Return (x, y) of the center of cell containing provided text 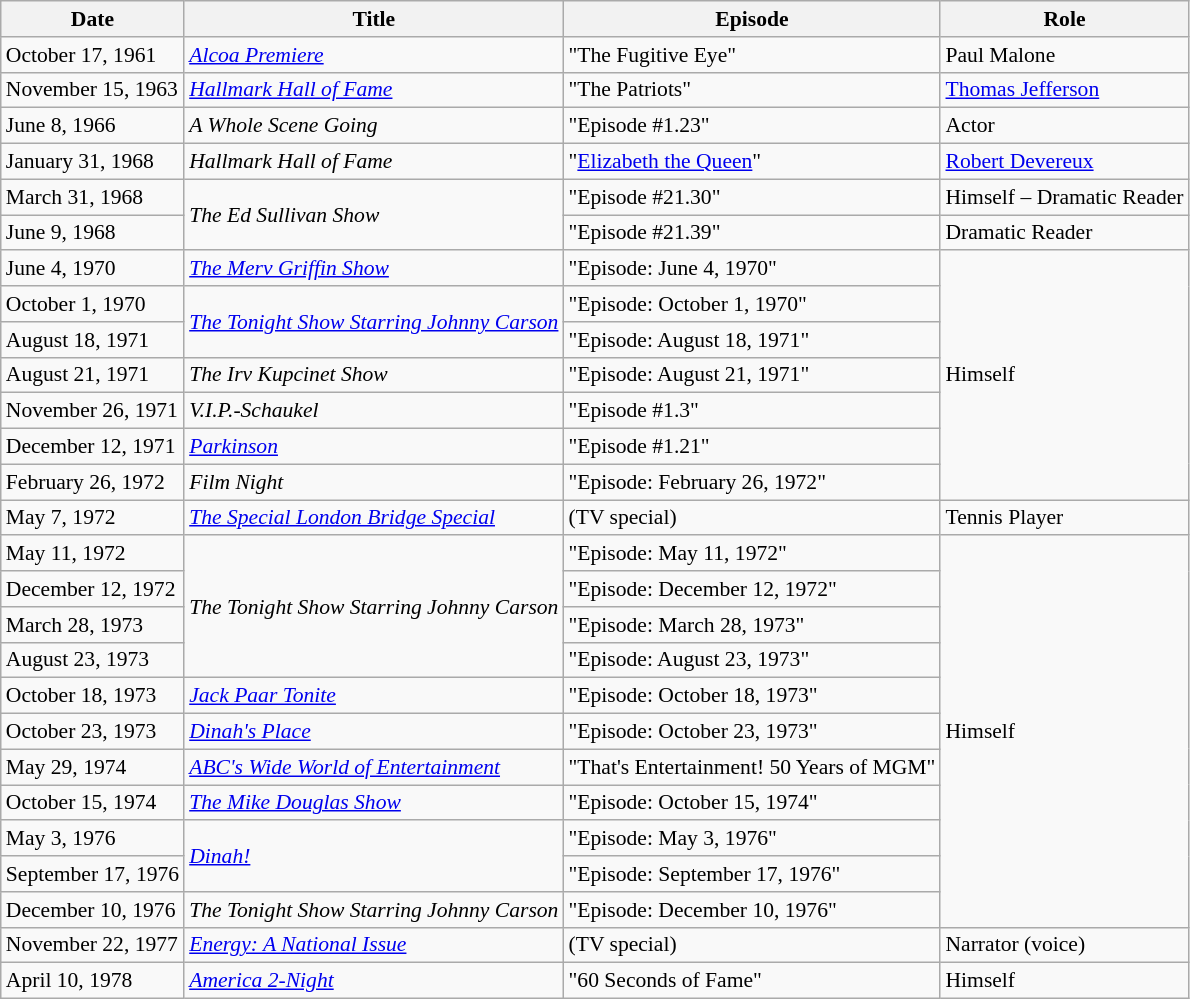
Narrator (voice) (1064, 945)
November 22, 1977 (92, 945)
October 23, 1973 (92, 732)
March 31, 1968 (92, 197)
The Merv Griffin Show (374, 269)
Episode (752, 19)
Thomas Jefferson (1064, 90)
March 28, 1973 (92, 625)
Role (1064, 19)
"Episode: May 11, 1972" (752, 554)
May 29, 1974 (92, 767)
"Episode: September 17, 1976" (752, 874)
December 12, 1972 (92, 589)
December 10, 1976 (92, 910)
"Episode: December 12, 1972" (752, 589)
Dinah's Place (374, 732)
"Episode: August 21, 1971" (752, 375)
"Episode #1.3" (752, 411)
September 17, 1976 (92, 874)
Jack Paar Tonite (374, 696)
June 8, 1966 (92, 126)
"Episode: October 15, 1974" (752, 803)
A Whole Scene Going (374, 126)
May 11, 1972 (92, 554)
Paul Malone (1064, 55)
"Episode: June 4, 1970" (752, 269)
Robert Devereux (1064, 162)
"Episode: February 26, 1972" (752, 482)
"Episode: December 10, 1976" (752, 910)
The Ed Sullivan Show (374, 214)
October 15, 1974 (92, 803)
"Episode #21.39" (752, 233)
Alcoa Premiere (374, 55)
America 2-Night (374, 981)
The Special London Bridge Special (374, 518)
"Episode: August 18, 1971" (752, 340)
May 7, 1972 (92, 518)
June 9, 1968 (92, 233)
June 4, 1970 (92, 269)
Title (374, 19)
April 10, 1978 (92, 981)
"The Fugitive Eye" (752, 55)
"Episode #1.21" (752, 447)
Date (92, 19)
ABC's Wide World of Entertainment (374, 767)
"Episode #21.30" (752, 197)
August 18, 1971 (92, 340)
October 17, 1961 (92, 55)
October 1, 1970 (92, 304)
Dramatic Reader (1064, 233)
November 26, 1971 (92, 411)
"60 Seconds of Fame" (752, 981)
"Episode: March 28, 1973" (752, 625)
"Episode: May 3, 1976" (752, 839)
October 18, 1973 (92, 696)
The Irv Kupcinet Show (374, 375)
Dinah! (374, 856)
November 15, 1963 (92, 90)
The Mike Douglas Show (374, 803)
August 23, 1973 (92, 660)
V.I.P.-Schaukel (374, 411)
August 21, 1971 (92, 375)
"That's Entertainment! 50 Years of MGM" (752, 767)
Film Night (374, 482)
"Episode: October 1, 1970" (752, 304)
Tennis Player (1064, 518)
"Episode: October 23, 1973" (752, 732)
February 26, 1972 (92, 482)
"The Patriots" (752, 90)
"Episode #1.23" (752, 126)
Parkinson (374, 447)
Energy: A National Issue (374, 945)
Actor (1064, 126)
"Elizabeth the Queen" (752, 162)
"Episode: August 23, 1973" (752, 660)
May 3, 1976 (92, 839)
December 12, 1971 (92, 447)
"Episode: October 18, 1973" (752, 696)
Himself – Dramatic Reader (1064, 197)
January 31, 1968 (92, 162)
